Search for the cell housing the specified text and yield its (X, Y) center coordinate. 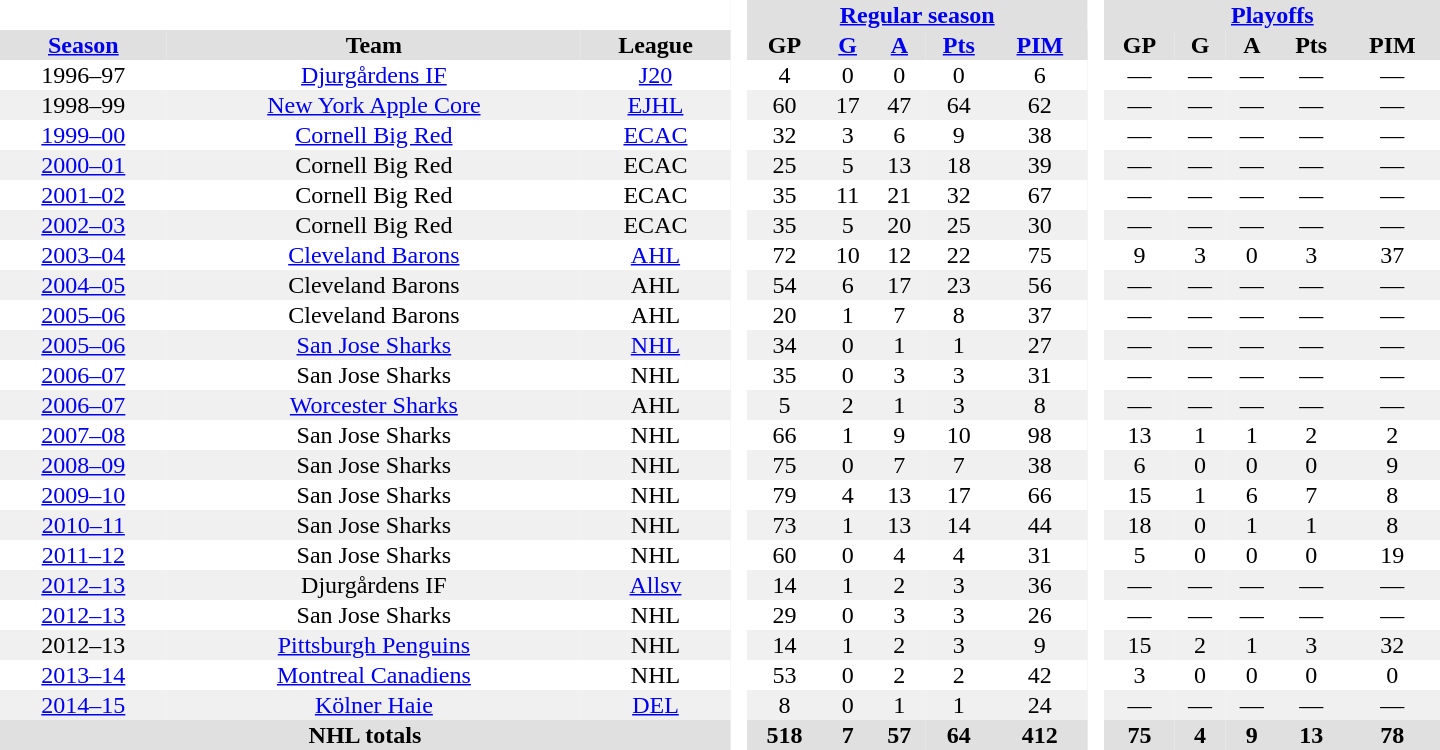
11 (848, 195)
24 (1040, 705)
54 (784, 285)
Allsv (656, 585)
Playoffs (1272, 15)
42 (1040, 675)
44 (1040, 525)
412 (1040, 735)
72 (784, 255)
Montreal Canadiens (374, 675)
67 (1040, 195)
30 (1040, 225)
2009–10 (84, 495)
2013–14 (84, 675)
2014–15 (84, 705)
73 (784, 525)
78 (1392, 735)
79 (784, 495)
98 (1040, 435)
36 (1040, 585)
57 (900, 735)
53 (784, 675)
Pittsburgh Penguins (374, 645)
2000–01 (84, 165)
2002–03 (84, 225)
2007–08 (84, 435)
2011–12 (84, 555)
47 (900, 105)
Season (84, 45)
Kölner Haie (374, 705)
2004–05 (84, 285)
League (656, 45)
2001–02 (84, 195)
1996–97 (84, 75)
34 (784, 345)
518 (784, 735)
Team (374, 45)
12 (900, 255)
56 (1040, 285)
26 (1040, 615)
Regular season (917, 15)
2003–04 (84, 255)
29 (784, 615)
2008–09 (84, 465)
27 (1040, 345)
23 (958, 285)
2010–11 (84, 525)
DEL (656, 705)
EJHL (656, 105)
19 (1392, 555)
39 (1040, 165)
21 (900, 195)
New York Apple Core (374, 105)
Worcester Sharks (374, 405)
22 (958, 255)
1999–00 (84, 135)
1998–99 (84, 105)
NHL totals (365, 735)
62 (1040, 105)
J20 (656, 75)
